Pinpoint the cell where the given text exists, returning its (X, Y) midpoint coordinate. 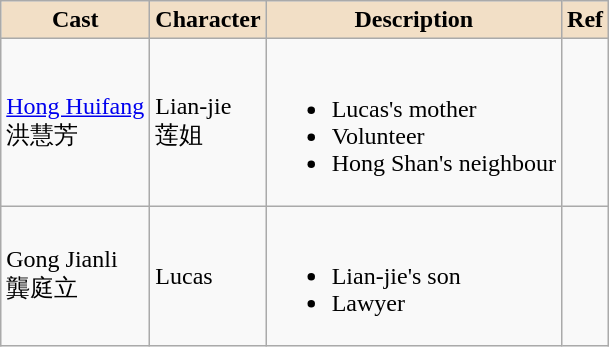
Lucas's motherVolunteerHong Shan's neighbour (414, 122)
Hong Huifang 洪慧芳 (76, 122)
Lucas (208, 276)
Character (208, 20)
Lian-jie's sonLawyer (414, 276)
Gong Jianli 龔庭立 (76, 276)
Cast (76, 20)
Lian-jie 莲姐 (208, 122)
Ref (586, 20)
Description (414, 20)
